Scan for the cell matching the given text and deliver its (X, Y) coordinate at center. 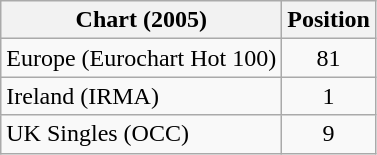
9 (329, 134)
UK Singles (OCC) (142, 134)
81 (329, 58)
1 (329, 96)
Chart (2005) (142, 20)
Europe (Eurochart Hot 100) (142, 58)
Ireland (IRMA) (142, 96)
Position (329, 20)
